Extract the (X, Y) coordinate from the center of the cell holding the provided text.  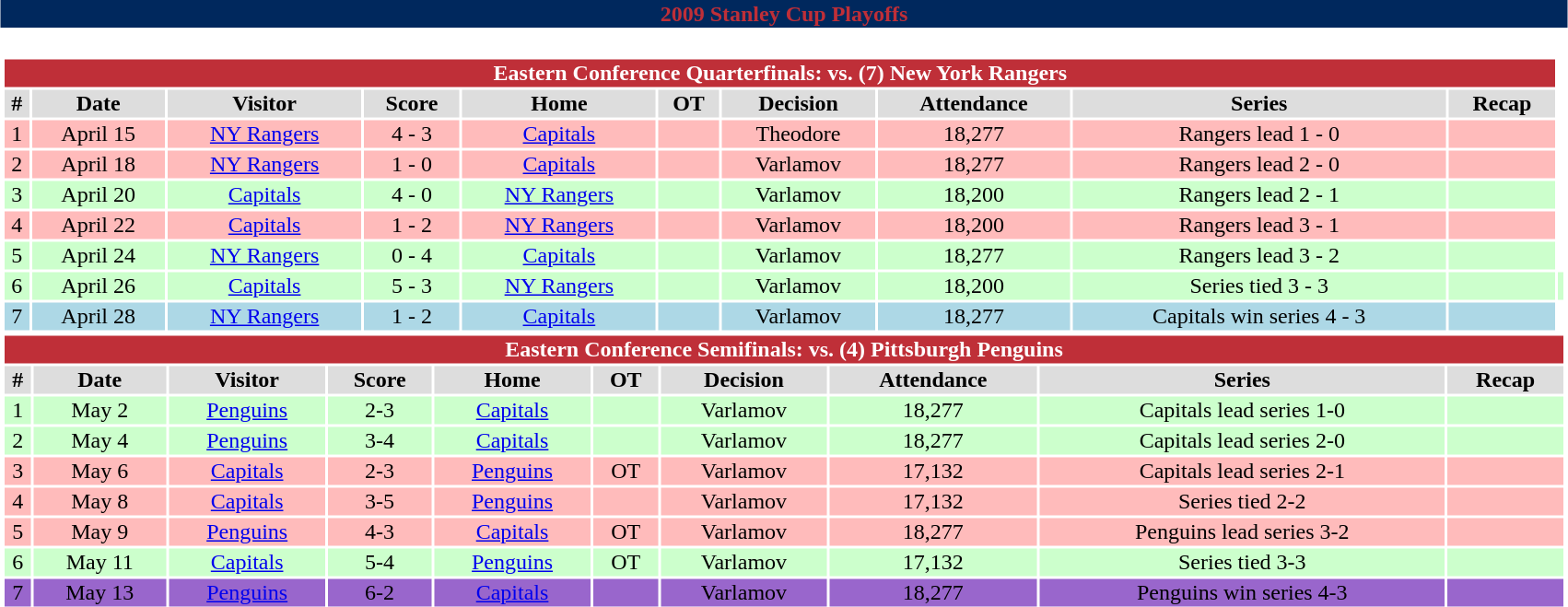
April 24 (98, 255)
Capitals win series 4 - 3 (1258, 316)
2009 Stanley Cup Playoffs (784, 14)
May 13 (99, 592)
Series tied 2-2 (1242, 502)
3-5 (380, 502)
3-4 (380, 441)
Series tied 3 - 3 (1258, 286)
4-3 (380, 531)
April 20 (98, 194)
Capitals lead series 1-0 (1242, 410)
May 2 (99, 410)
April 15 (98, 134)
5 - 3 (412, 286)
Rangers lead 3 - 1 (1258, 226)
April 26 (98, 286)
Rangers lead 2 - 1 (1258, 194)
Eastern Conference Quarterfinals: vs. (7) New York Rangers (779, 73)
0 - 4 (412, 255)
1 - 0 (412, 165)
4 - 3 (412, 134)
Theodore (798, 134)
May 6 (99, 471)
Capitals lead series 2-0 (1242, 441)
May 4 (99, 441)
6-2 (380, 592)
Series tied 3-3 (1242, 563)
April 22 (98, 226)
Rangers lead 2 - 0 (1258, 165)
4 - 0 (412, 194)
May 11 (99, 563)
May 9 (99, 531)
Penguins lead series 3-2 (1242, 531)
Eastern Conference Semifinals: vs. (4) Pittsburgh Penguins (783, 349)
Rangers lead 3 - 2 (1258, 255)
Rangers lead 1 - 0 (1258, 134)
May 8 (99, 502)
Penguins win series 4-3 (1242, 592)
April 18 (98, 165)
5-4 (380, 563)
Capitals lead series 2-1 (1242, 471)
April 28 (98, 316)
